Search for the cell housing the specified text and yield its (X, Y) center coordinate. 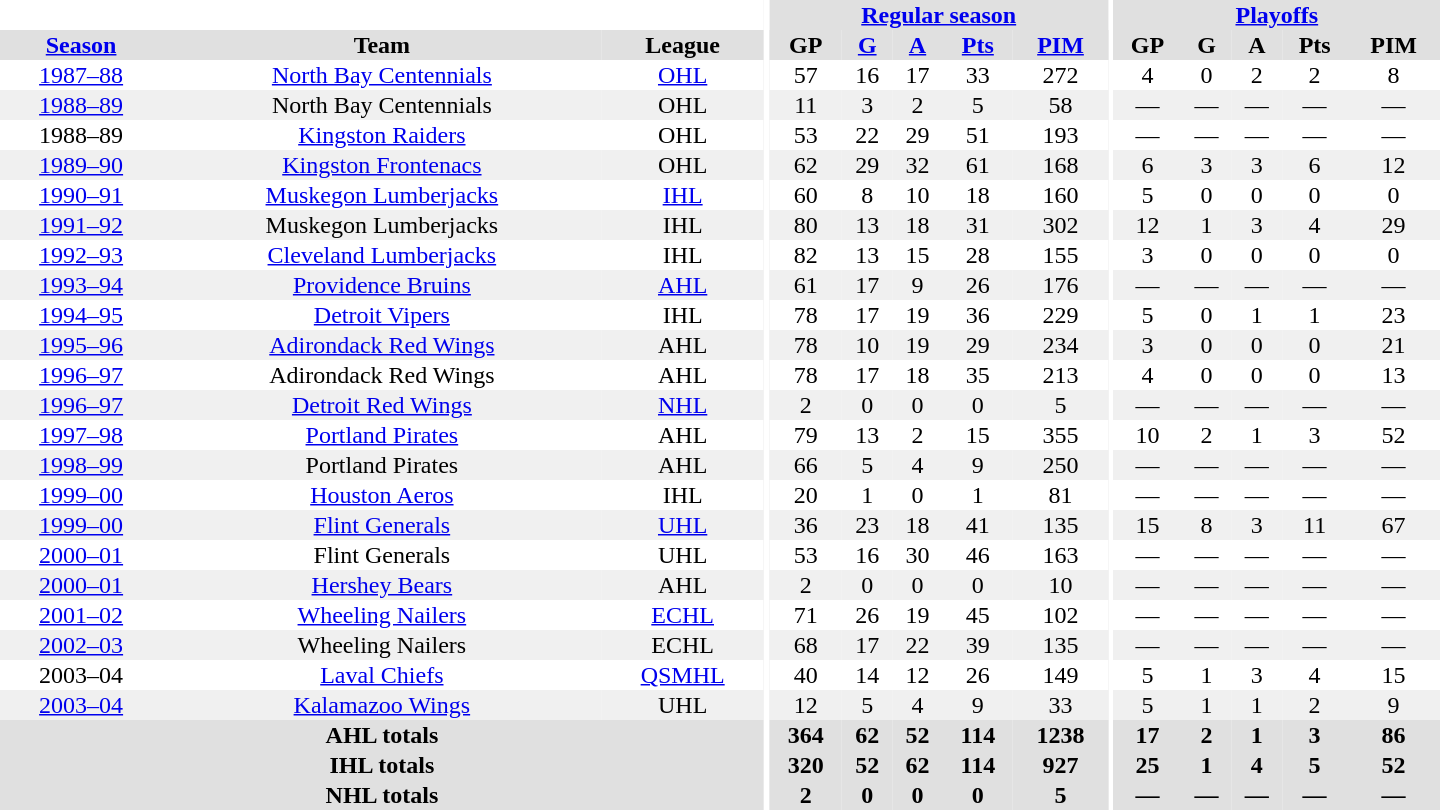
Hershey Bears (382, 585)
Providence Bruins (382, 285)
80 (806, 225)
20 (806, 495)
155 (1060, 255)
272 (1060, 75)
234 (1060, 345)
Regular season (938, 15)
1991–92 (81, 225)
160 (1060, 195)
Detroit Red Wings (382, 405)
68 (806, 645)
31 (978, 225)
Houston Aeros (382, 495)
Kingston Frontenacs (382, 165)
28 (978, 255)
1997–98 (81, 435)
AHL totals (382, 735)
213 (1060, 375)
Team (382, 45)
250 (1060, 465)
1998–99 (81, 465)
Kingston Raiders (382, 135)
46 (978, 555)
67 (1394, 525)
NHL (683, 405)
14 (867, 675)
2002–03 (81, 645)
229 (1060, 315)
79 (806, 435)
1994–95 (81, 315)
Kalamazoo Wings (382, 705)
57 (806, 75)
176 (1060, 285)
66 (806, 465)
32 (917, 165)
168 (1060, 165)
320 (806, 765)
1995–96 (81, 345)
51 (978, 135)
QSMHL (683, 675)
102 (1060, 615)
1238 (1060, 735)
Detroit Vipers (382, 315)
71 (806, 615)
302 (1060, 225)
1990–91 (81, 195)
58 (1060, 105)
IHL totals (382, 765)
Playoffs (1277, 15)
35 (978, 375)
1989–90 (81, 165)
45 (978, 615)
25 (1148, 765)
60 (806, 195)
355 (1060, 435)
League (683, 45)
163 (1060, 555)
Season (81, 45)
86 (1394, 735)
30 (917, 555)
2001–02 (81, 615)
149 (1060, 675)
Cleveland Lumberjacks (382, 255)
1993–94 (81, 285)
NHL totals (382, 795)
1987–88 (81, 75)
39 (978, 645)
364 (806, 735)
40 (806, 675)
1992–93 (81, 255)
21 (1394, 345)
82 (806, 255)
927 (1060, 765)
Laval Chiefs (382, 675)
81 (1060, 495)
41 (978, 525)
193 (1060, 135)
